Return [x, y] of the center of cell containing provided text 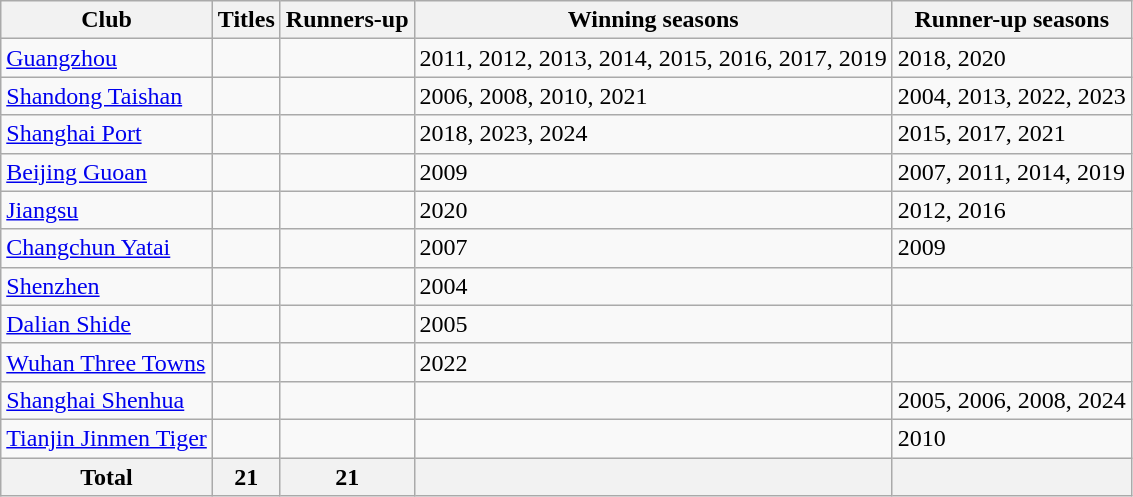
2018, 2020 [1012, 58]
Guangzhou [107, 58]
2018, 2023, 2024 [653, 134]
2004 [653, 286]
2020 [653, 210]
Tianjin Jinmen Tiger [107, 438]
Wuhan Three Towns [107, 362]
2015, 2017, 2021 [1012, 134]
Titles [246, 20]
Dalian Shide [107, 324]
Total [107, 477]
2022 [653, 362]
Jiangsu [107, 210]
2007, 2011, 2014, 2019 [1012, 172]
Runner-up seasons [1012, 20]
Runners-up [347, 20]
2007 [653, 248]
Winning seasons [653, 20]
Shandong Taishan [107, 96]
Shanghai Shenhua [107, 400]
2005, 2006, 2008, 2024 [1012, 400]
Club [107, 20]
Changchun Yatai [107, 248]
Beijing Guoan [107, 172]
Shanghai Port [107, 134]
2005 [653, 324]
Shenzhen [107, 286]
2011, 2012, 2013, 2014, 2015, 2016, 2017, 2019 [653, 58]
2006, 2008, 2010, 2021 [653, 96]
2010 [1012, 438]
2004, 2013, 2022, 2023 [1012, 96]
2012, 2016 [1012, 210]
